Return the (x, y) coordinate for the center point of the cell that contains the specified text.  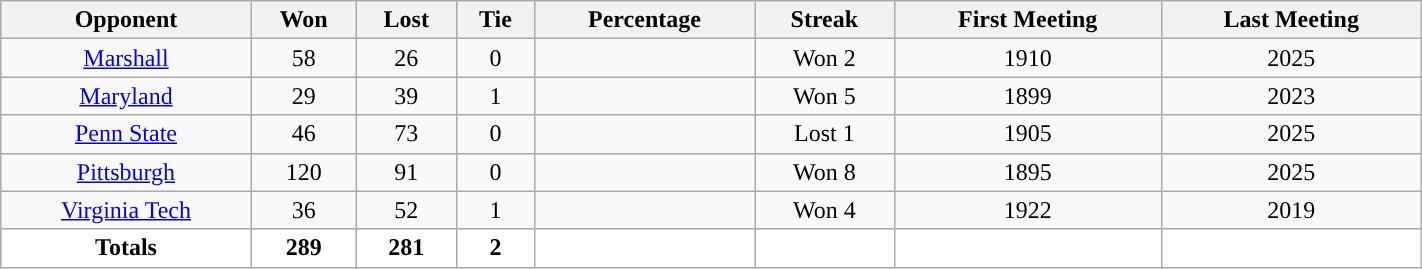
2023 (1291, 96)
46 (304, 134)
2019 (1291, 210)
91 (406, 172)
Lost (406, 20)
1899 (1028, 96)
73 (406, 134)
1895 (1028, 172)
29 (304, 96)
Won 5 (824, 96)
289 (304, 248)
Won 8 (824, 172)
36 (304, 210)
39 (406, 96)
Tie (495, 20)
1905 (1028, 134)
Streak (824, 20)
Maryland (126, 96)
Lost 1 (824, 134)
Last Meeting (1291, 20)
Percentage (644, 20)
1910 (1028, 58)
Opponent (126, 20)
First Meeting (1028, 20)
1922 (1028, 210)
Virginia Tech (126, 210)
Won 4 (824, 210)
Penn State (126, 134)
281 (406, 248)
120 (304, 172)
Totals (126, 248)
Won 2 (824, 58)
Won (304, 20)
2 (495, 248)
Pittsburgh (126, 172)
52 (406, 210)
26 (406, 58)
58 (304, 58)
Marshall (126, 58)
